Return the [x, y] coordinate for the center point of the cell that contains the specified text.  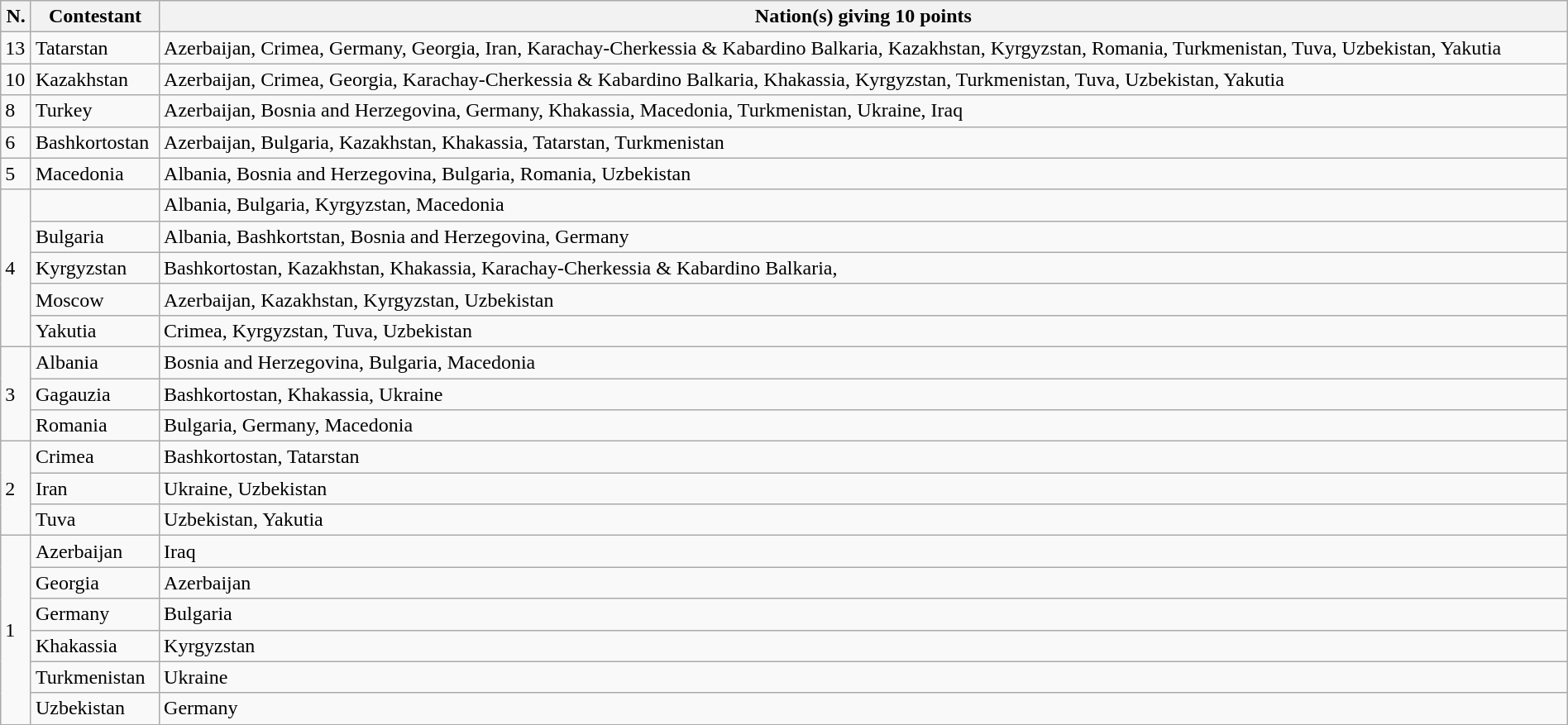
Bulgaria, Germany, Macedonia [863, 426]
Gagauzia [94, 394]
Georgia [94, 583]
Crimea [94, 457]
2 [17, 489]
Tatarstan [94, 48]
Iraq [863, 551]
N. [17, 17]
Yakutia [94, 331]
Albania, Bulgaria, Kyrgyzstan, Macedonia [863, 205]
Turkey [94, 111]
Bashkortostan, Khakassia, Ukraine [863, 394]
Ukraine, Uzbekistan [863, 489]
Bashkortostan [94, 142]
Albania, Bosnia and Herzegovina, Bulgaria, Romania, Uzbekistan [863, 174]
1 [17, 630]
Uzbekistan [94, 708]
Bashkortostan, Tatarstan [863, 457]
13 [17, 48]
Azerbaijan, Kazakhstan, Kyrgyzstan, Uzbekistan [863, 299]
Iran [94, 489]
Romania [94, 426]
Bashkortostan, Kazakhstan, Khakassia, Karachay-Cherkessia & Kabardino Balkaria, [863, 268]
Crimea, Kyrgyzstan, Tuva, Uzbekistan [863, 331]
Azerbaijan, Crimea, Georgia, Karachay-Cherkessia & Kabardino Balkaria, Khakassia, Kyrgyzstan, Turkmenistan, Tuva, Uzbekistan, Yakutia [863, 79]
4 [17, 268]
Nation(s) giving 10 points [863, 17]
10 [17, 79]
Bosnia and Herzegovina, Bulgaria, Macedonia [863, 362]
6 [17, 142]
Uzbekistan, Yakutia [863, 520]
Ukraine [863, 677]
Contestant [94, 17]
Azerbaijan, Bosnia and Herzegovina, Germany, Khakassia, Macedonia, Turkmenistan, Ukraine, Iraq [863, 111]
Macedonia [94, 174]
5 [17, 174]
Albania, Bashkortstan, Bosnia and Herzegovina, Germany [863, 236]
Khakassia [94, 646]
Kazakhstan [94, 79]
Tuva [94, 520]
Turkmenistan [94, 677]
8 [17, 111]
Moscow [94, 299]
3 [17, 394]
Albania [94, 362]
Azerbaijan, Bulgaria, Kazakhstan, Khakassia, Tatarstan, Turkmenistan [863, 142]
